Locate the cell with the specified text and output its (x, y) center coordinate. 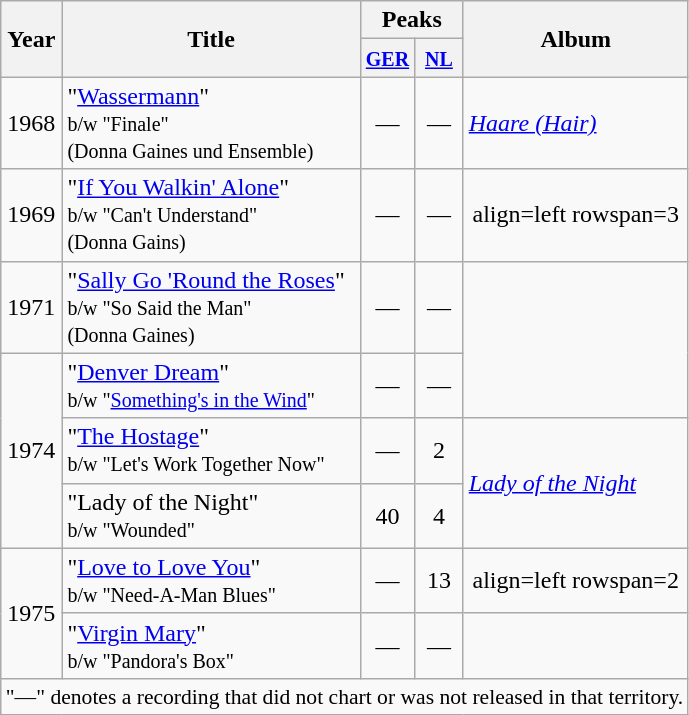
NL (440, 58)
"Denver Dream" b/w "Something's in the Wind" (211, 386)
GER (387, 58)
Title (211, 39)
Haare (Hair) (576, 123)
"Wassermann" b/w "Finale"(Donna Gaines und Ensemble) (211, 123)
"Virgin Mary" b/w "Pandora's Box" (211, 646)
"Love to Love You" b/w "Need-A-Man Blues" (211, 580)
Album (576, 39)
"Lady of the Night"b/w "Wounded" (211, 516)
13 (440, 580)
align=left rowspan=3 (576, 215)
"The Hostage"b/w "Let's Work Together Now" (211, 450)
1975 (32, 613)
"Sally Go 'Round the Roses" b/w "So Said the Man" (Donna Gaines) (211, 307)
1968 (32, 123)
Peaks (412, 20)
4 (440, 516)
"If You Walkin' Alone" b/w "Can't Understand"(Donna Gains) (211, 215)
2 (440, 450)
1971 (32, 307)
40 (387, 516)
align=left rowspan=2 (576, 580)
Lady of the Night (576, 483)
1969 (32, 215)
1974 (32, 450)
Year (32, 39)
"—" denotes a recording that did not chart or was not released in that territory. (345, 696)
